Capture the cell that displays the provided text and extract its (x, y) central coordinate. 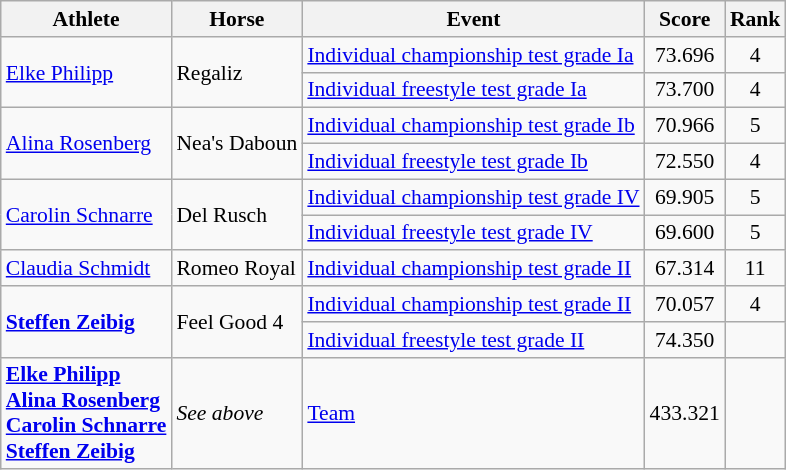
Elke Philipp (86, 72)
67.314 (685, 269)
69.600 (685, 233)
Team (473, 413)
11 (756, 269)
73.700 (685, 90)
73.696 (685, 55)
Individual freestyle test grade Ib (473, 162)
69.905 (685, 197)
Individual championship test grade Ia (473, 55)
Individual championship test grade IV (473, 197)
433.321 (685, 413)
Regaliz (236, 72)
Nea's Daboun (236, 144)
70.966 (685, 126)
Individual freestyle test grade II (473, 340)
Individual freestyle test grade Ia (473, 90)
Horse (236, 19)
Event (473, 19)
See above (236, 413)
Feel Good 4 (236, 322)
74.350 (685, 340)
Steffen Zeibig (86, 322)
Alina Rosenberg (86, 144)
Elke PhilippAlina RosenbergCarolin SchnarreSteffen Zeibig (86, 413)
Del Rusch (236, 214)
Romeo Royal (236, 269)
Score (685, 19)
Rank (756, 19)
Carolin Schnarre (86, 214)
Athlete (86, 19)
Individual freestyle test grade IV (473, 233)
72.550 (685, 162)
Claudia Schmidt (86, 269)
70.057 (685, 304)
Individual championship test grade Ib (473, 126)
